Capture the cell that displays the provided text and extract its (X, Y) central coordinate. 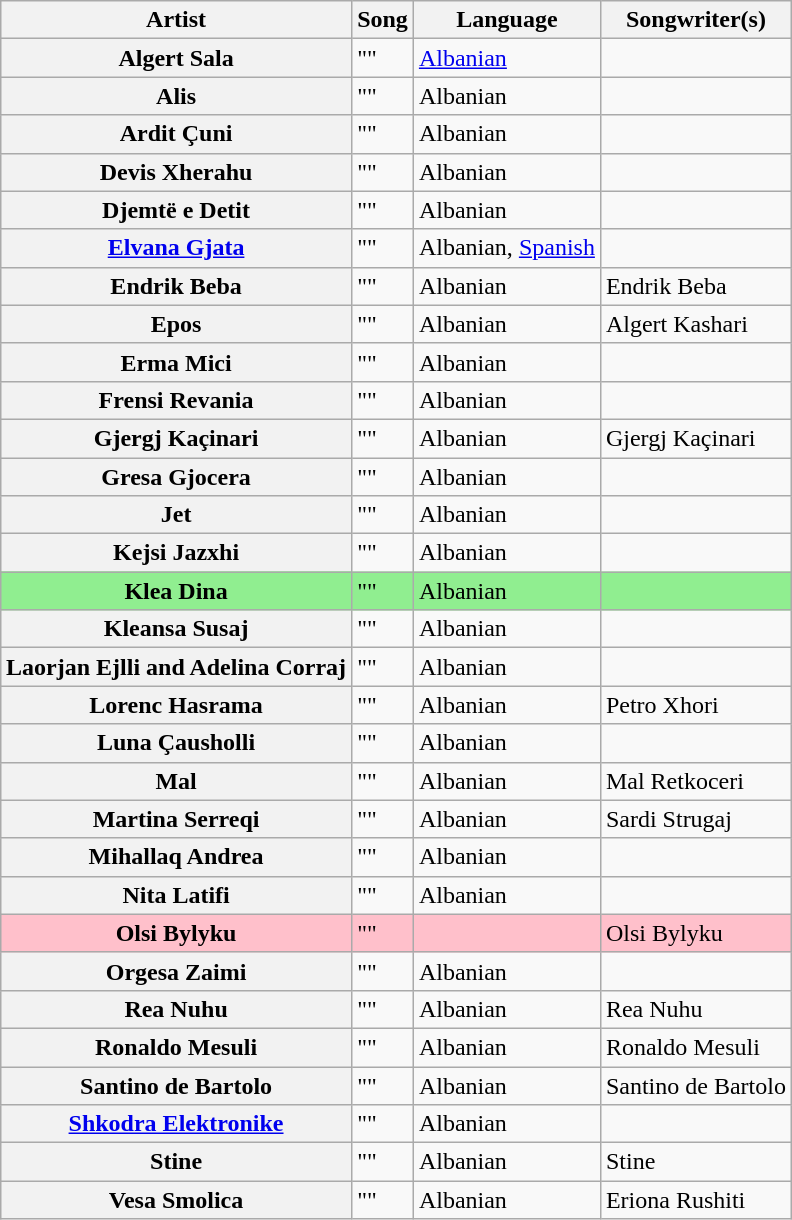
Algert Sala (176, 58)
Mal (176, 781)
Nita Latifi (176, 895)
Laorjan Ejlli and Adelina Corraj (176, 667)
Eriona Rushiti (696, 1200)
Devis Xherahu (176, 172)
Language (506, 20)
Petro Xhori (696, 705)
Jet (176, 515)
Algert Kashari (696, 324)
Ardit Çuni (176, 134)
Vesa Smolica (176, 1200)
Frensi Revania (176, 400)
Alis (176, 96)
Erma Mici (176, 362)
Djemtë e Detit (176, 210)
Luna Çausholli (176, 743)
Shkodra Elektronike (176, 1124)
Songwriter(s) (696, 20)
Gresa Gjocera (176, 477)
Song (383, 20)
Orgesa Zaimi (176, 971)
Kleansa Susaj (176, 629)
Mihallaq Andrea (176, 857)
Epos (176, 324)
Elvana Gjata (176, 248)
Martina Serreqi (176, 819)
Kejsi Jazxhi (176, 553)
Lorenc Hasrama (176, 705)
Albanian, Spanish (506, 248)
Sardi Strugaj (696, 819)
Mal Retkoceri (696, 781)
Artist (176, 20)
Klea Dina (176, 591)
